Identify which cell holds the provided text, then report its (X, Y) central coordinate. 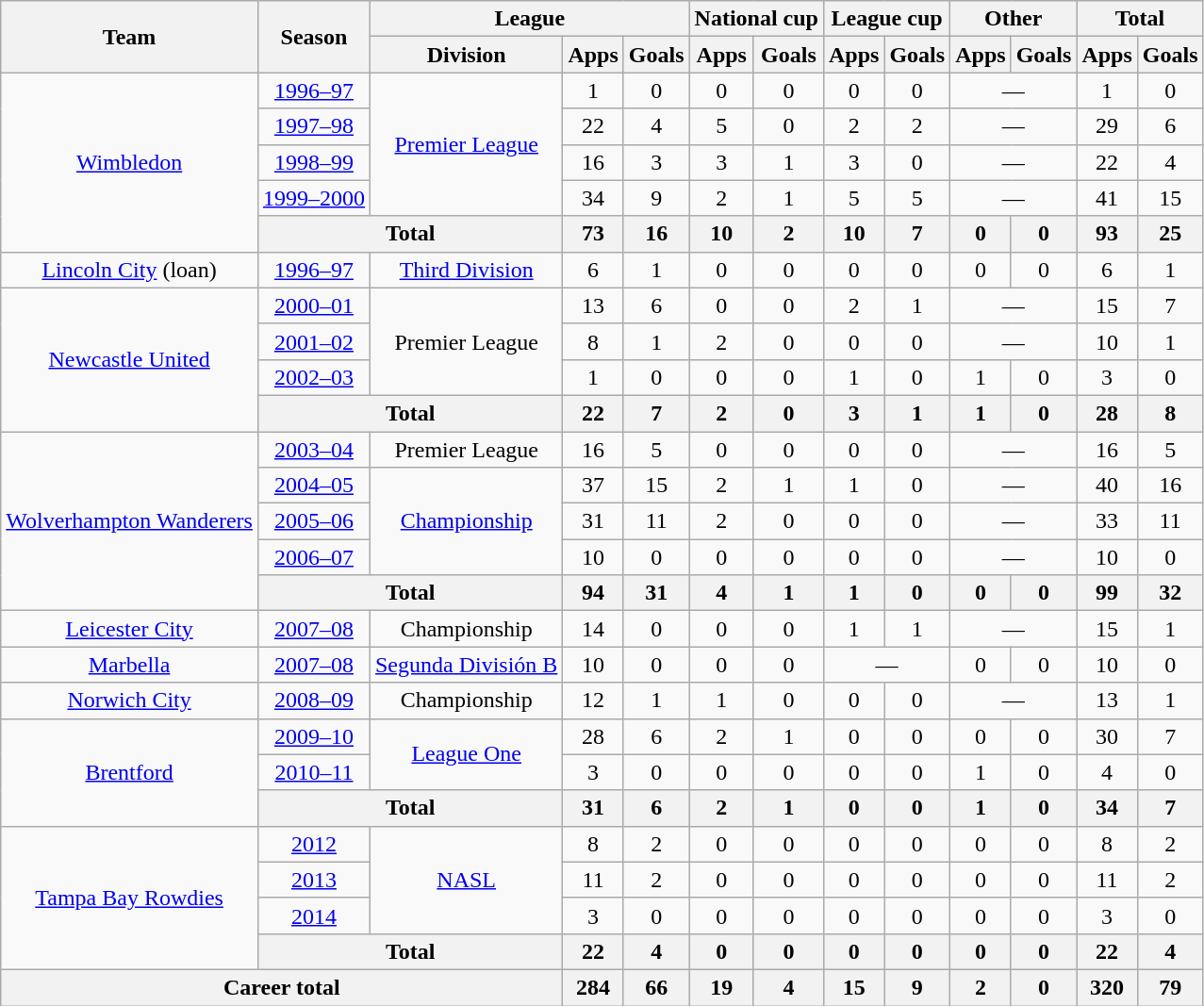
33 (1107, 521)
93 (1107, 234)
2008–09 (313, 701)
2006–07 (313, 557)
2001–02 (313, 341)
2002–03 (313, 377)
29 (1107, 126)
Leicester City (130, 629)
12 (593, 701)
Other (1014, 19)
2013 (313, 880)
2014 (313, 915)
1998–99 (313, 162)
40 (1107, 486)
Season (313, 37)
1997–98 (313, 126)
League (530, 19)
Wimbledon (130, 162)
Marbella (130, 665)
19 (721, 987)
2010–11 (313, 772)
2003–04 (313, 450)
32 (1170, 593)
284 (593, 987)
30 (1107, 736)
73 (593, 234)
National cup (756, 19)
Tampa Bay Rowdies (130, 898)
Segunda División B (466, 665)
Brentford (130, 772)
25 (1170, 234)
2009–10 (313, 736)
Norwich City (130, 701)
2000–01 (313, 305)
14 (593, 629)
League cup (886, 19)
66 (656, 987)
NASL (466, 880)
Team (130, 37)
99 (1107, 593)
Wolverhampton Wanderers (130, 521)
Third Division (466, 270)
Career total (282, 987)
79 (1170, 987)
League One (466, 754)
94 (593, 593)
37 (593, 486)
Newcastle United (130, 359)
Lincoln City (loan) (130, 270)
41 (1107, 198)
1999–2000 (313, 198)
2004–05 (313, 486)
Division (466, 55)
2012 (313, 844)
320 (1107, 987)
2005–06 (313, 521)
